Find where the given text appears and provide that cell's center as (X, Y) coordinate. 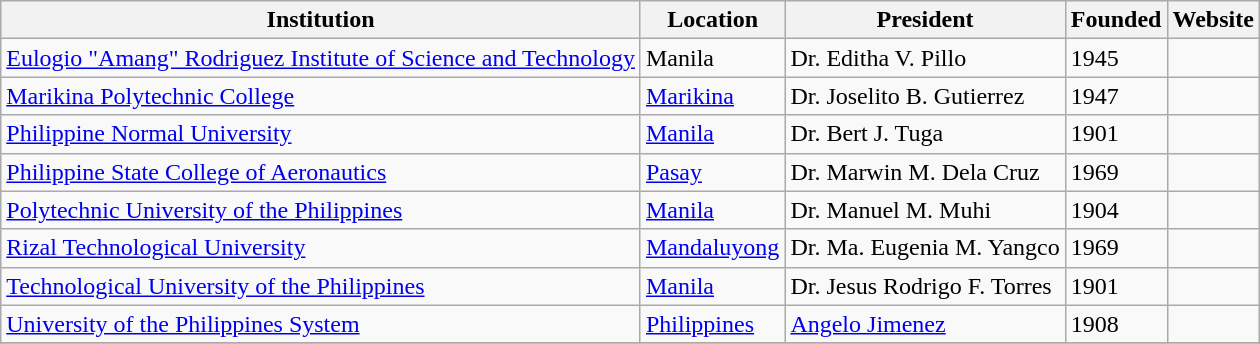
Polytechnic University of the Philippines (321, 210)
Dr. Bert J. Tuga (925, 134)
Pasay (712, 172)
Dr. Joselito B. Gutierrez (925, 96)
Philippine State College of Aeronautics (321, 172)
Founded (1116, 20)
1908 (1116, 324)
Dr. Ma. Eugenia M. Yangco (925, 248)
Rizal Technological University (321, 248)
Dr. Editha V. Pillo (925, 58)
Philippine Normal University (321, 134)
Marikina Polytechnic College (321, 96)
Dr. Marwin M. Dela Cruz (925, 172)
Eulogio "Amang" Rodriguez Institute of Science and Technology (321, 58)
Dr. Jesus Rodrigo F. Torres (925, 286)
Location (712, 20)
Marikina (712, 96)
Angelo Jimenez (925, 324)
Technological University of the Philippines (321, 286)
Philippines (712, 324)
Dr. Manuel M. Muhi (925, 210)
1947 (1116, 96)
1945 (1116, 58)
Mandaluyong (712, 248)
Website (1213, 20)
University of the Philippines System (321, 324)
1904 (1116, 210)
Institution (321, 20)
President (925, 20)
